Return (x, y) of the center of cell containing provided text 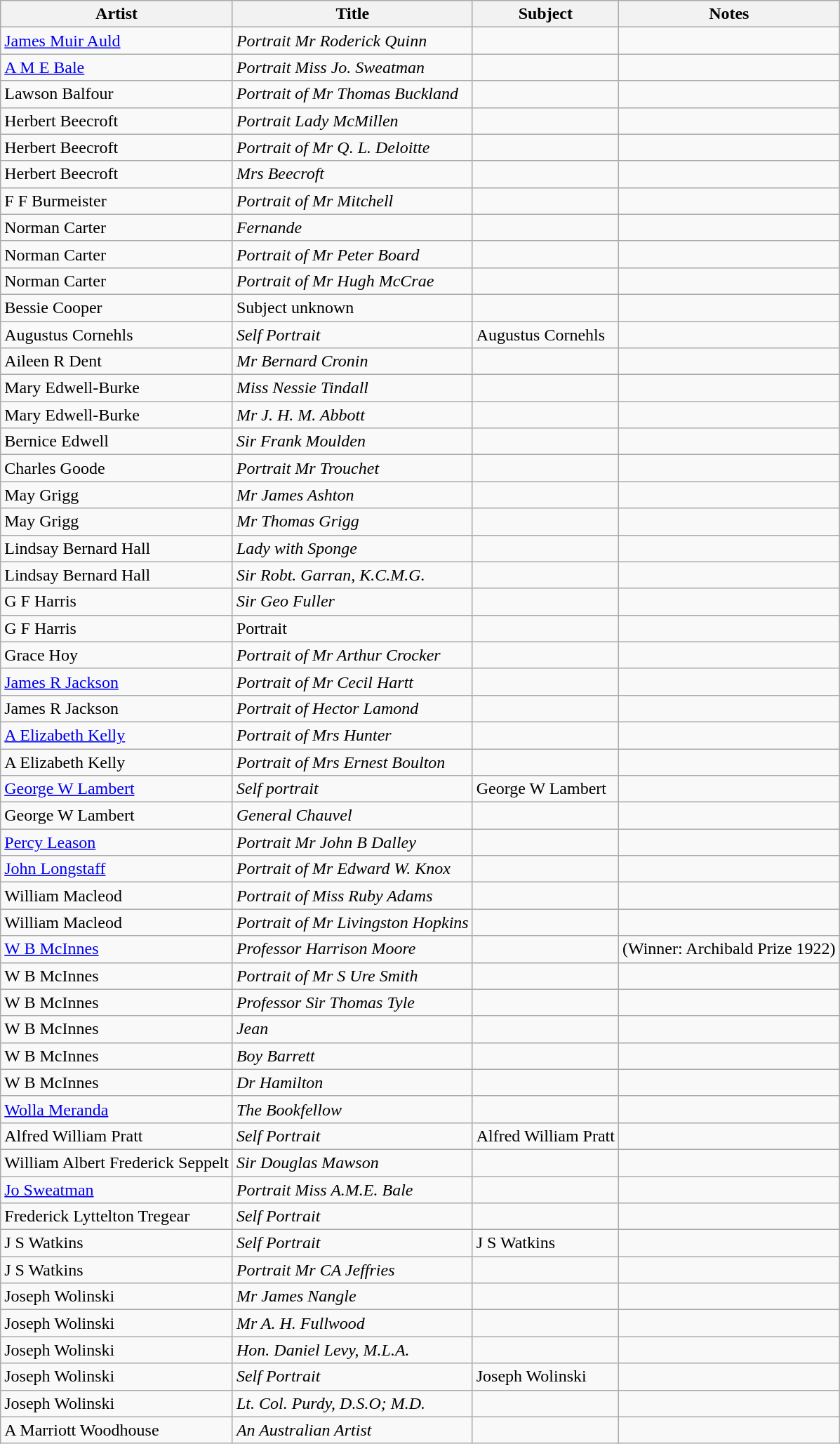
Boy Barrett (352, 1056)
Sir Frank Moulden (352, 442)
F F Burmeister (116, 201)
Mr Thomas Grigg (352, 522)
Subject (545, 14)
Mrs Beecroft (352, 174)
An Australian Artist (352, 1430)
Portrait of Hector Lamond (352, 708)
Self portrait (352, 789)
Portrait of Mr S Ure Smith (352, 976)
Sir Douglas Mawson (352, 1163)
Portrait of Mr Peter Board (352, 254)
Portrait Lady McMillen (352, 121)
Lt. Col. Purdy, D.S.O; M.D. (352, 1403)
Jean (352, 1029)
Bessie Cooper (116, 307)
Frederick Lyttelton Tregear (116, 1217)
Sir Robt. Garran, K.C.M.G. (352, 575)
Professor Sir Thomas Tyle (352, 1002)
Bernice Edwell (116, 442)
Portrait of Mr Edward W. Knox (352, 869)
General Chauvel (352, 816)
Grace Hoy (116, 655)
Portrait Mr Roderick Quinn (352, 41)
Sir Geo Fuller (352, 602)
Portrait of Mrs Ernest Boulton (352, 762)
Portrait of Mr Cecil Hartt (352, 682)
Percy Leason (116, 842)
Aileen R Dent (116, 362)
Portrait of Mr Livingston Hopkins (352, 922)
Artist (116, 14)
Portrait Miss Jo. Sweatman (352, 67)
Portrait (352, 628)
Mr A. H. Fullwood (352, 1323)
Mr James Nangle (352, 1297)
Professor Harrison Moore (352, 949)
Mr J. H. M. Abbott (352, 415)
James Muir Auld (116, 41)
Portrait Mr CA Jeffries (352, 1270)
Portrait of Mr Mitchell (352, 201)
Portrait of Mr Thomas Buckland (352, 94)
A Marriott Woodhouse (116, 1430)
Mr James Ashton (352, 495)
Notes (728, 14)
Dr Hamilton (352, 1082)
Fernande (352, 227)
William Albert Frederick Seppelt (116, 1163)
John Longstaff (116, 869)
Mr Bernard Cronin (352, 362)
Portrait of Mr Q. L. Deloitte (352, 147)
The Bookfellow (352, 1109)
Portrait Mr John B Dalley (352, 842)
Miss Nessie Tindall (352, 388)
Portrait of Miss Ruby Adams (352, 896)
Portrait of Mrs Hunter (352, 735)
Subject unknown (352, 307)
A M E Bale (116, 67)
(Winner: Archibald Prize 1922) (728, 949)
Portrait of Mr Hugh McCrae (352, 281)
Portrait Miss A.M.E. Bale (352, 1190)
Charles Goode (116, 468)
Lawson Balfour (116, 94)
Wolla Meranda (116, 1109)
Jo Sweatman (116, 1190)
Portrait of Mr Arthur Crocker (352, 655)
Hon. Daniel Levy, M.L.A. (352, 1350)
Portrait Mr Trouchet (352, 468)
Title (352, 14)
Lady with Sponge (352, 548)
